Search for the cell housing the specified text and yield its [X, Y] center coordinate. 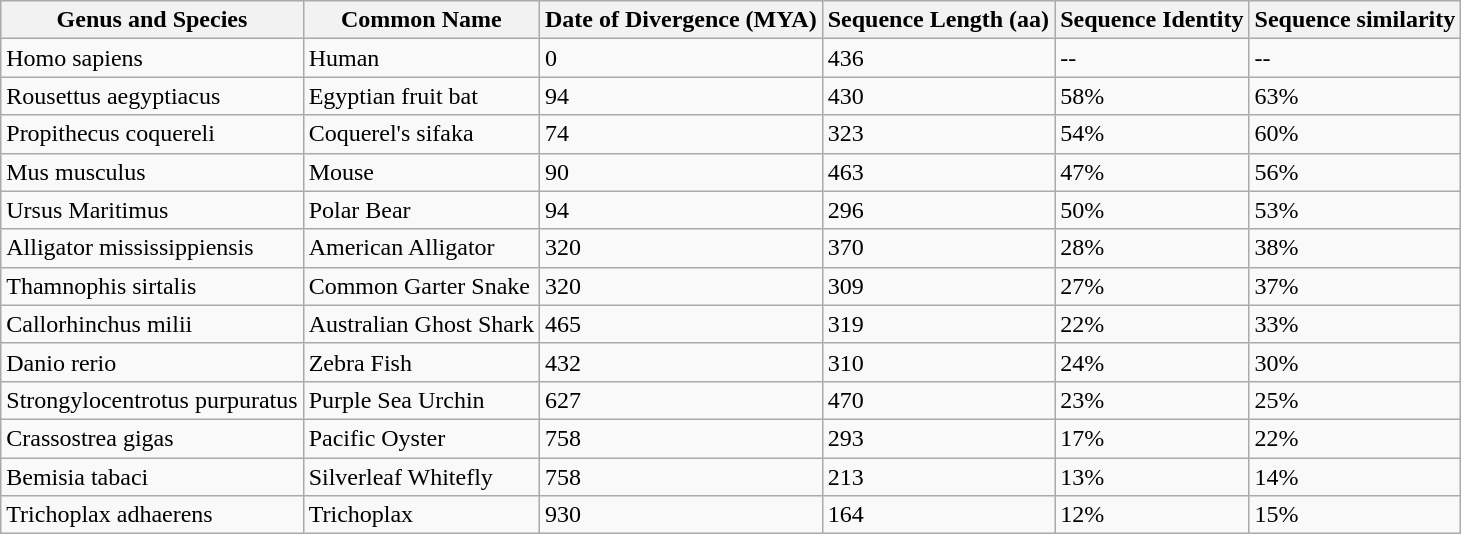
164 [938, 515]
Danio rerio [152, 362]
Strongylocentrotus purpuratus [152, 400]
213 [938, 477]
Egyptian fruit bat [421, 96]
74 [680, 134]
American Alligator [421, 248]
465 [680, 324]
17% [1152, 438]
Mus musculus [152, 172]
58% [1152, 96]
Polar Bear [421, 210]
370 [938, 248]
12% [1152, 515]
309 [938, 286]
Purple Sea Urchin [421, 400]
50% [1152, 210]
27% [1152, 286]
63% [1355, 96]
Sequence similarity [1355, 20]
930 [680, 515]
33% [1355, 324]
293 [938, 438]
319 [938, 324]
323 [938, 134]
430 [938, 96]
Date of Divergence (MYA) [680, 20]
Zebra Fish [421, 362]
Genus and Species [152, 20]
90 [680, 172]
463 [938, 172]
30% [1355, 362]
Sequence Length (aa) [938, 20]
Rousettus aegyptiacus [152, 96]
38% [1355, 248]
53% [1355, 210]
28% [1152, 248]
15% [1355, 515]
Australian Ghost Shark [421, 324]
Trichoplax adhaerens [152, 515]
23% [1152, 400]
54% [1152, 134]
Homo sapiens [152, 58]
24% [1152, 362]
Silverleaf Whitefly [421, 477]
310 [938, 362]
627 [680, 400]
14% [1355, 477]
Callorhinchus milii [152, 324]
Pacific Oyster [421, 438]
Coquerel's sifaka [421, 134]
470 [938, 400]
Human [421, 58]
Bemisia tabaci [152, 477]
56% [1355, 172]
436 [938, 58]
Thamnophis sirtalis [152, 286]
13% [1152, 477]
0 [680, 58]
Trichoplax [421, 515]
432 [680, 362]
60% [1355, 134]
37% [1355, 286]
Alligator mississippiensis [152, 248]
Common Garter Snake [421, 286]
Mouse [421, 172]
25% [1355, 400]
Ursus Maritimus [152, 210]
Crassostrea gigas [152, 438]
296 [938, 210]
47% [1152, 172]
Sequence Identity [1152, 20]
Common Name [421, 20]
Propithecus coquereli [152, 134]
